Provide the [X, Y] coordinate of the cell's center where the given text is located.  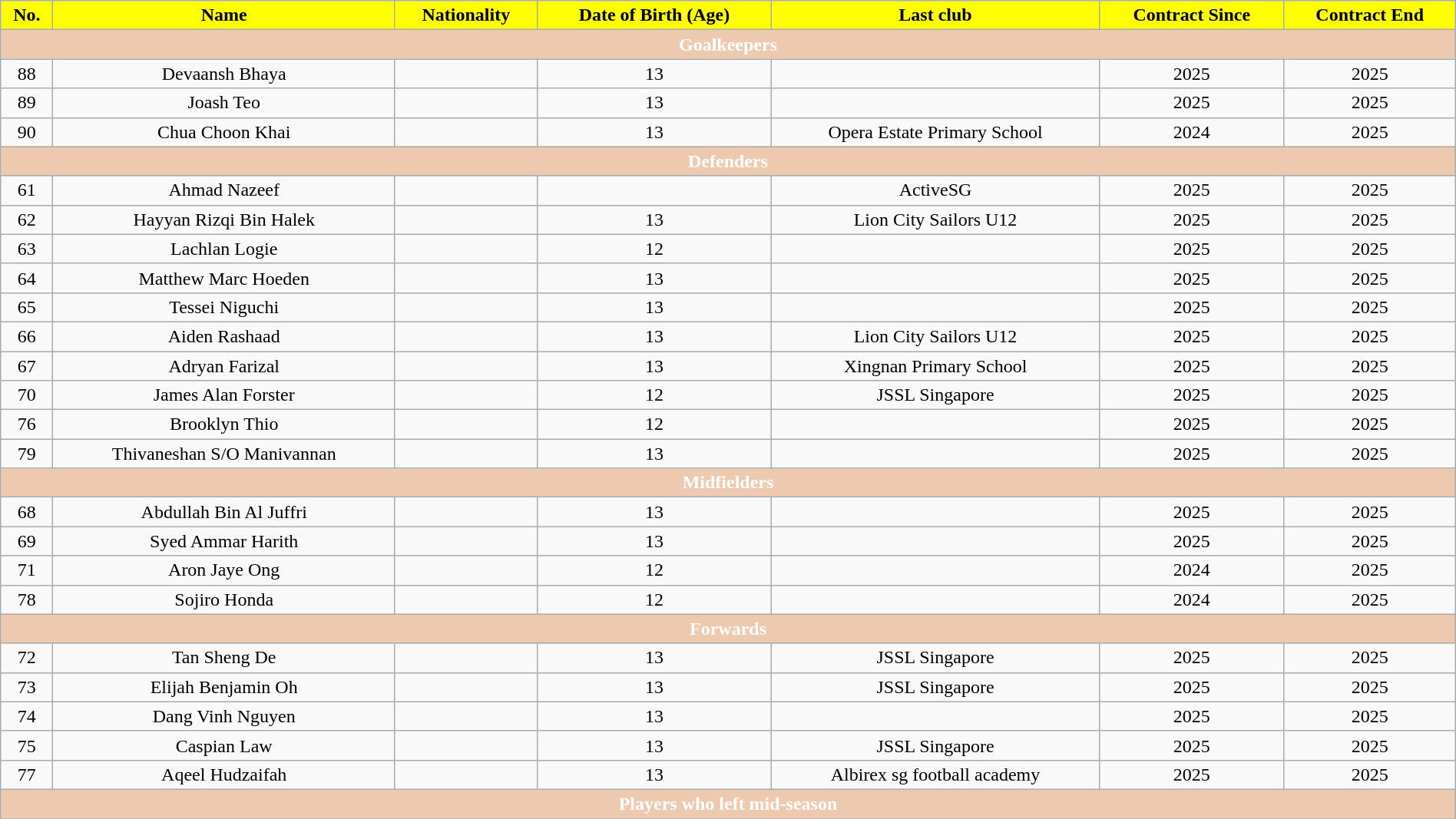
Contract Since [1192, 15]
70 [27, 395]
78 [27, 599]
Dang Vinh Nguyen [224, 716]
69 [27, 541]
Thivaneshan S/O Manivannan [224, 454]
Goalkeepers [728, 45]
ActiveSG [935, 190]
Syed Ammar Harith [224, 541]
Tan Sheng De [224, 658]
James Alan Forster [224, 395]
Adryan Farizal [224, 366]
68 [27, 512]
Name [224, 15]
Brooklyn Thio [224, 424]
Date of Birth (Age) [654, 15]
Players who left mid-season [728, 804]
62 [27, 220]
64 [27, 278]
Joash Teo [224, 103]
Hayyan Rizqi Bin Halek [224, 220]
79 [27, 454]
75 [27, 745]
88 [27, 74]
Matthew Marc Hoeden [224, 278]
61 [27, 190]
Aiden Rashaad [224, 336]
89 [27, 103]
65 [27, 307]
74 [27, 716]
67 [27, 366]
No. [27, 15]
Aqeel Hudzaifah [224, 774]
Aron Jaye Ong [224, 570]
Abdullah Bin Al Juffri [224, 512]
Chua Choon Khai [224, 132]
72 [27, 658]
Caspian Law [224, 745]
Contract End [1370, 15]
Opera Estate Primary School [935, 132]
Albirex sg football academy [935, 774]
66 [27, 336]
Defenders [728, 161]
Elijah Benjamin Oh [224, 687]
Xingnan Primary School [935, 366]
Sojiro Honda [224, 599]
Midfielders [728, 483]
Last club [935, 15]
71 [27, 570]
Ahmad Nazeef [224, 190]
76 [27, 424]
Forwards [728, 629]
Tessei Niguchi [224, 307]
Nationality [465, 15]
77 [27, 774]
Devaansh Bhaya [224, 74]
73 [27, 687]
90 [27, 132]
Lachlan Logie [224, 249]
63 [27, 249]
